From the cell containing the given text, extract its center point as (x, y) coordinate. 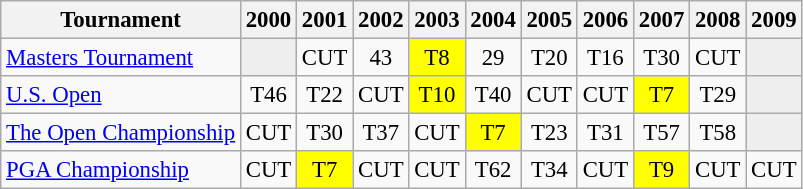
Masters Tournament (121, 58)
T31 (605, 133)
T46 (268, 95)
T16 (605, 58)
T29 (718, 95)
T57 (661, 133)
2008 (718, 20)
T58 (718, 133)
Tournament (121, 20)
T8 (437, 58)
T23 (549, 133)
U.S. Open (121, 95)
2001 (325, 20)
The Open Championship (121, 133)
T22 (325, 95)
43 (381, 58)
PGA Championship (121, 170)
2009 (774, 20)
2005 (549, 20)
T34 (549, 170)
T40 (493, 95)
2007 (661, 20)
2000 (268, 20)
T10 (437, 95)
T37 (381, 133)
2006 (605, 20)
T20 (549, 58)
T9 (661, 170)
29 (493, 58)
2004 (493, 20)
T62 (493, 170)
2002 (381, 20)
2003 (437, 20)
